Capture the cell that displays the provided text and extract its [x, y] central coordinate. 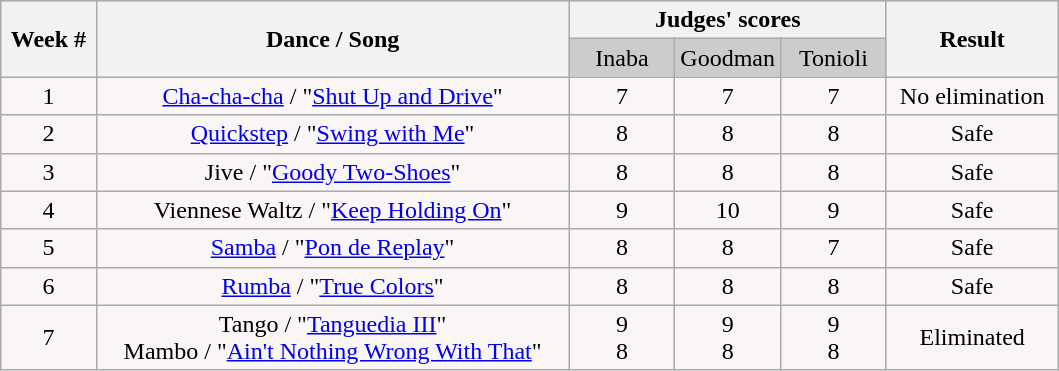
5 [48, 248]
Rumba / "True Colors" [332, 286]
Week # [48, 39]
6 [48, 286]
Quickstep / "Swing with Me" [332, 134]
Dance / Song [332, 39]
Eliminated [972, 338]
Judges' scores [728, 20]
Inaba [622, 58]
Result [972, 39]
Jive / "Goody Two-Shoes" [332, 172]
Goodman [728, 58]
4 [48, 210]
3 [48, 172]
Cha-cha-cha / "Shut Up and Drive" [332, 96]
No elimination [972, 96]
Viennese Waltz / "Keep Holding On" [332, 210]
1 [48, 96]
Tonioli [834, 58]
2 [48, 134]
10 [728, 210]
Tango / "Tanguedia III"Mambo / "Ain't Nothing Wrong With That" [332, 338]
Samba / "Pon de Replay" [332, 248]
